Output the [X, Y] coordinate of the center of the cell containing the given text.  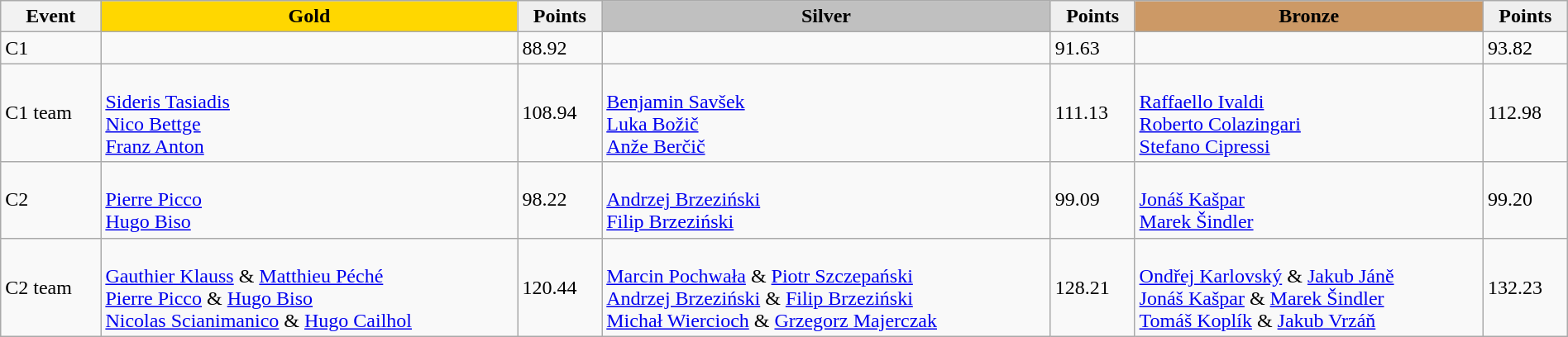
111.13 [1092, 112]
99.20 [1525, 200]
132.23 [1525, 287]
Jonáš KašparMarek Šindler [1308, 200]
Marcin Pochwała & Piotr SzczepańskiAndrzej Brzeziński & Filip BrzezińskiMichał Wiercioch & Grzegorz Majerczak [827, 287]
Gauthier Klauss & Matthieu PéchéPierre Picco & Hugo BisoNicolas Scianimanico & Hugo Cailhol [309, 287]
Benjamin SavšekLuka BožičAnže Berčič [827, 112]
Gold [309, 17]
98.22 [560, 200]
Silver [827, 17]
128.21 [1092, 287]
Bronze [1308, 17]
C1 team [51, 112]
Andrzej BrzezińskiFilip Brzeziński [827, 200]
Sideris TasiadisNico BettgeFranz Anton [309, 112]
88.92 [560, 48]
C2 [51, 200]
91.63 [1092, 48]
112.98 [1525, 112]
Event [51, 17]
C2 team [51, 287]
99.09 [1092, 200]
Ondřej Karlovský & Jakub JáněJonáš Kašpar & Marek ŠindlerTomáš Koplík & Jakub Vrzáň [1308, 287]
93.82 [1525, 48]
120.44 [560, 287]
Raffaello IvaldiRoberto ColazingariStefano Cipressi [1308, 112]
C1 [51, 48]
108.94 [560, 112]
Pierre PiccoHugo Biso [309, 200]
